From the cell containing the given text, extract its center point as [x, y] coordinate. 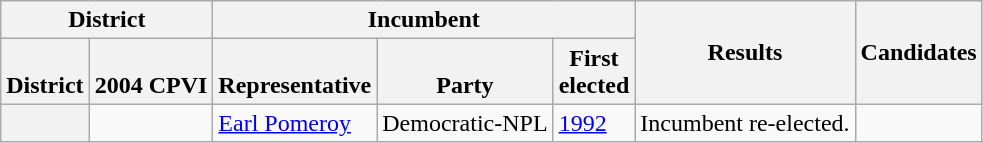
Firstelected [594, 72]
Incumbent [424, 20]
Earl Pomeroy [295, 123]
2004 CPVI [151, 72]
Representative [295, 72]
Democratic-NPL [465, 123]
Incumbent re-elected. [745, 123]
Party [465, 72]
Results [745, 52]
1992 [594, 123]
Candidates [918, 52]
